Return the [x, y] coordinate for the center point of the cell that contains the specified text.  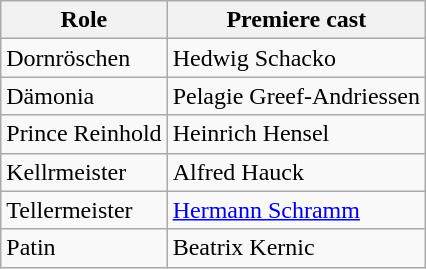
Patin [84, 248]
Beatrix Kernic [296, 248]
Heinrich Hensel [296, 134]
Hedwig Schacko [296, 58]
Kellrmeister [84, 172]
Dämonia [84, 96]
Dornröschen [84, 58]
Tellermeister [84, 210]
Prince Reinhold [84, 134]
Alfred Hauck [296, 172]
Premiere cast [296, 20]
Pelagie Greef-Andriessen [296, 96]
Role [84, 20]
Hermann Schramm [296, 210]
